Return the [x, y] coordinate for the center point of the cell that contains the specified text.  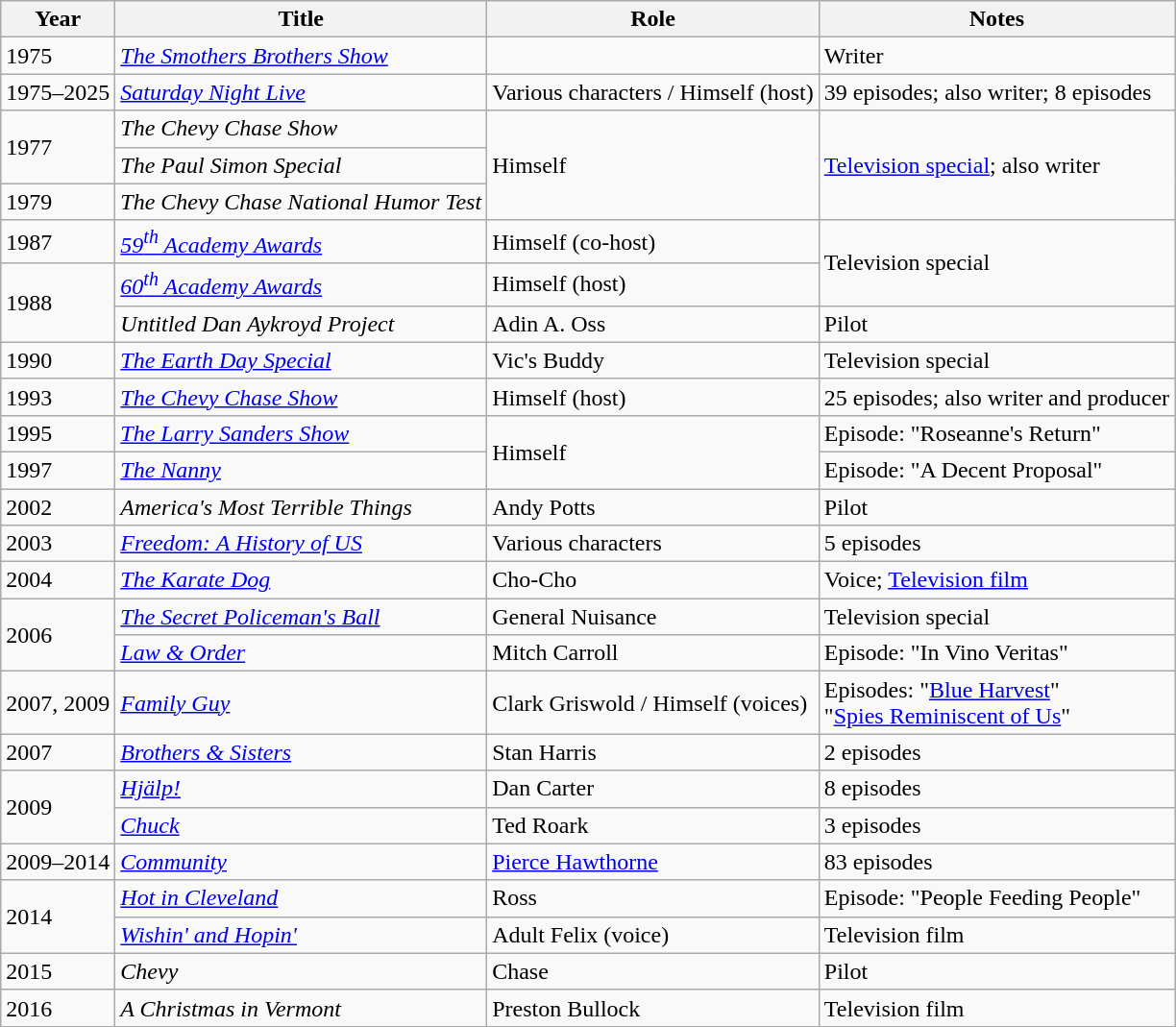
Episode: "People Feeding People" [996, 898]
1977 [58, 147]
Role [653, 19]
Untitled Dan Aykroyd Project [302, 324]
Voice; Television film [996, 580]
The Karate Dog [302, 580]
1993 [58, 397]
A Christmas in Vermont [302, 1008]
59th Academy Awards [302, 242]
Hjälp! [302, 789]
Law & Order [302, 653]
2002 [58, 507]
Title [302, 19]
Episode: "In Vino Veritas" [996, 653]
Brothers & Sisters [302, 752]
2007, 2009 [58, 703]
Chase [653, 971]
Hot in Cleveland [302, 898]
Television special; also writer [996, 165]
1979 [58, 202]
1975–2025 [58, 92]
1990 [58, 360]
2016 [58, 1008]
2003 [58, 544]
Family Guy [302, 703]
1987 [58, 242]
25 episodes; also writer and producer [996, 397]
Himself (co-host) [653, 242]
1997 [58, 470]
60th Academy Awards [302, 284]
Preston Bullock [653, 1008]
Adult Felix (voice) [653, 935]
The Smothers Brothers Show [302, 56]
The Larry Sanders Show [302, 433]
5 episodes [996, 544]
3 episodes [996, 825]
Notes [996, 19]
Ross [653, 898]
Freedom: A History of US [302, 544]
2009–2014 [58, 862]
The Secret Policeman's Ball [302, 617]
Episode: "A Decent Proposal" [996, 470]
Adin A. Oss [653, 324]
General Nuisance [653, 617]
Andy Potts [653, 507]
2006 [58, 635]
Pierce Hawthorne [653, 862]
1995 [58, 433]
1975 [58, 56]
Saturday Night Live [302, 92]
39 episodes; also writer; 8 episodes [996, 92]
Dan Carter [653, 789]
Vic's Buddy [653, 360]
The Paul Simon Special [302, 165]
Writer [996, 56]
Cho-Cho [653, 580]
Year [58, 19]
2014 [58, 917]
Various characters / Himself (host) [653, 92]
2009 [58, 807]
2015 [58, 971]
The Chevy Chase National Humor Test [302, 202]
The Earth Day Special [302, 360]
2004 [58, 580]
8 episodes [996, 789]
America's Most Terrible Things [302, 507]
Wishin' and Hopin' [302, 935]
Chevy [302, 971]
Mitch Carroll [653, 653]
2 episodes [996, 752]
Ted Roark [653, 825]
Stan Harris [653, 752]
Episode: "Roseanne's Return" [996, 433]
2007 [58, 752]
Chuck [302, 825]
83 episodes [996, 862]
1988 [58, 304]
Various characters [653, 544]
The Nanny [302, 470]
Community [302, 862]
Clark Griswold / Himself (voices) [653, 703]
Episodes: "Blue Harvest" "Spies Reminiscent of Us" [996, 703]
